Scan for the cell matching the given text and deliver its [x, y] coordinate at center. 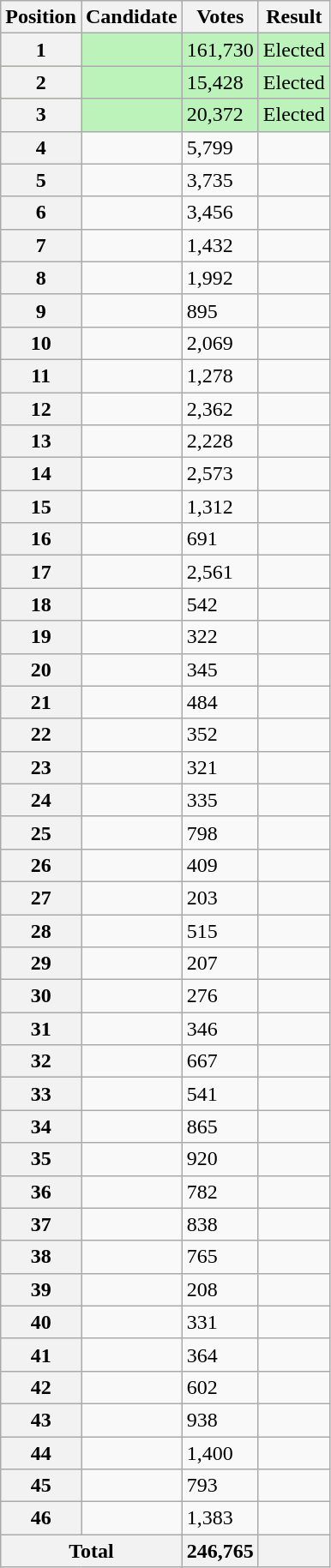
43 [41, 1420]
667 [220, 1061]
4 [41, 147]
36 [41, 1192]
17 [41, 572]
15,428 [220, 82]
Position [41, 17]
46 [41, 1518]
45 [41, 1486]
25 [41, 832]
515 [220, 930]
1,992 [220, 278]
32 [41, 1061]
2,228 [220, 442]
765 [220, 1257]
3,735 [220, 180]
691 [220, 539]
22 [41, 735]
838 [220, 1224]
331 [220, 1322]
1,278 [220, 375]
7 [41, 245]
12 [41, 409]
2,573 [220, 474]
14 [41, 474]
335 [220, 800]
865 [220, 1126]
484 [220, 702]
42 [41, 1387]
541 [220, 1094]
895 [220, 310]
1,312 [220, 507]
9 [41, 310]
8 [41, 278]
2,561 [220, 572]
1,400 [220, 1453]
203 [220, 898]
39 [41, 1289]
2,069 [220, 343]
11 [41, 375]
35 [41, 1159]
24 [41, 800]
208 [220, 1289]
5 [41, 180]
346 [220, 1029]
782 [220, 1192]
20,372 [220, 115]
26 [41, 865]
161,730 [220, 50]
345 [220, 670]
6 [41, 213]
40 [41, 1322]
3 [41, 115]
409 [220, 865]
18 [41, 604]
13 [41, 442]
15 [41, 507]
364 [220, 1355]
21 [41, 702]
37 [41, 1224]
27 [41, 898]
41 [41, 1355]
Votes [220, 17]
246,765 [220, 1551]
321 [220, 767]
798 [220, 832]
2 [41, 82]
10 [41, 343]
44 [41, 1453]
1 [41, 50]
352 [220, 735]
16 [41, 539]
207 [220, 964]
Result [293, 17]
322 [220, 637]
Candidate [131, 17]
33 [41, 1094]
23 [41, 767]
30 [41, 996]
19 [41, 637]
5,799 [220, 147]
Total [92, 1551]
3,456 [220, 213]
20 [41, 670]
1,432 [220, 245]
29 [41, 964]
1,383 [220, 1518]
276 [220, 996]
920 [220, 1159]
938 [220, 1420]
542 [220, 604]
602 [220, 1387]
34 [41, 1126]
38 [41, 1257]
28 [41, 930]
31 [41, 1029]
793 [220, 1486]
2,362 [220, 409]
